Extract the [X, Y] coordinate from the center of the cell holding the provided text.  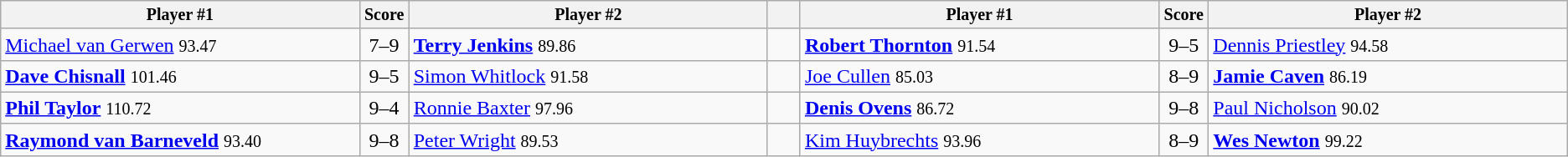
Michael van Gerwen 93.47 [180, 44]
7–9 [384, 44]
Wes Newton 99.22 [1388, 139]
Simon Whitlock 91.58 [588, 76]
Terry Jenkins 89.86 [588, 44]
Denis Ovens 86.72 [979, 108]
Ronnie Baxter 97.96 [588, 108]
Kim Huybrechts 93.96 [979, 139]
Joe Cullen 85.03 [979, 76]
Peter Wright 89.53 [588, 139]
Paul Nicholson 90.02 [1388, 108]
Robert Thornton 91.54 [979, 44]
Dennis Priestley 94.58 [1388, 44]
Raymond van Barneveld 93.40 [180, 139]
Dave Chisnall 101.46 [180, 76]
9–4 [384, 108]
Phil Taylor 110.72 [180, 108]
Jamie Caven 86.19 [1388, 76]
